Provide the (x, y) coordinate of the cell's center where the given text is located.  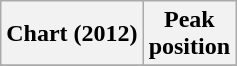
Chart (2012) (72, 34)
Peakposition (189, 34)
